Output the [X, Y] coordinate of the center of the cell containing the given text.  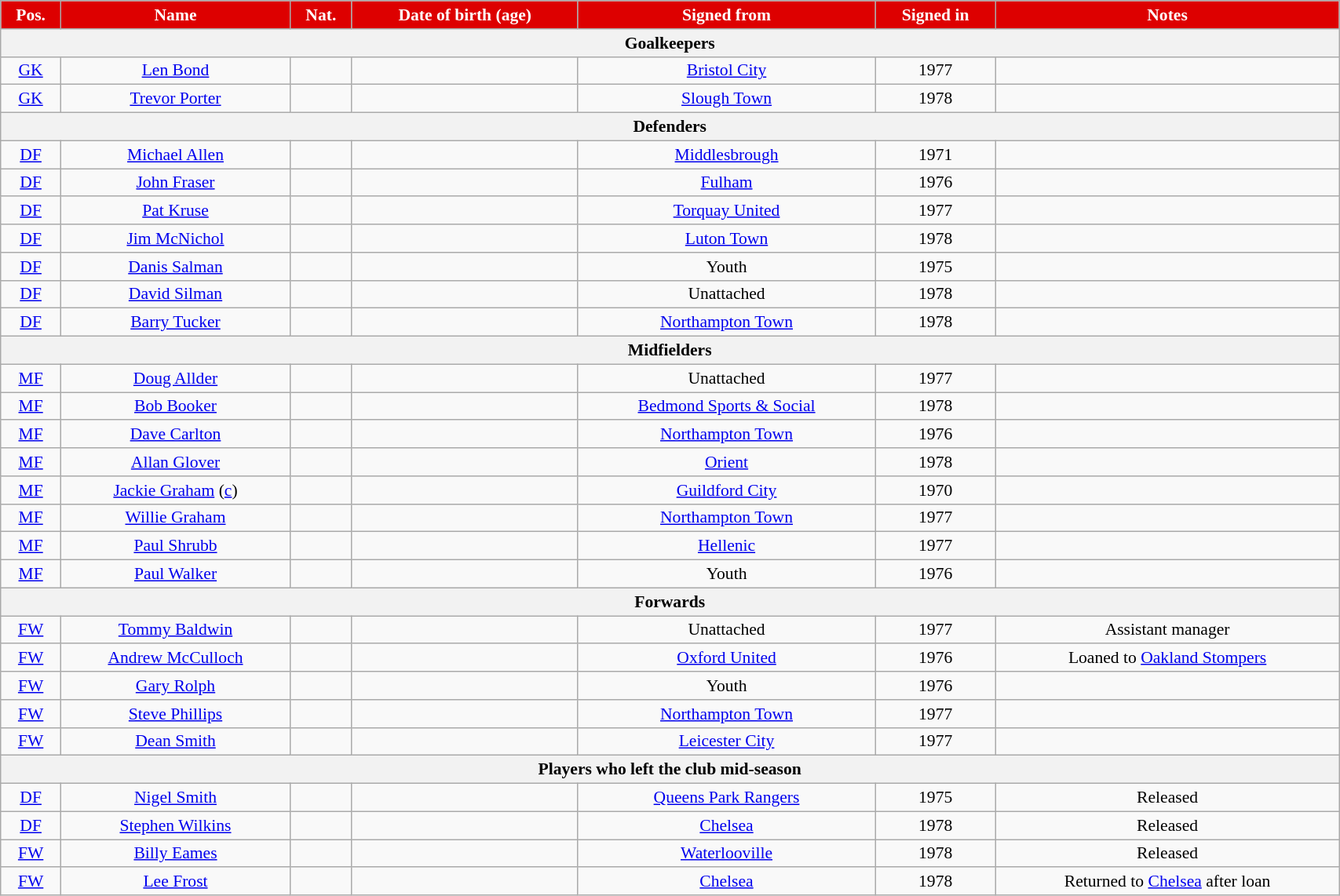
Jackie Graham (c) [176, 490]
Midfielders [670, 351]
Returned to Chelsea after loan [1168, 882]
Andrew McCulloch [176, 658]
Jim McNichol [176, 239]
David Silman [176, 294]
Trevor Porter [176, 99]
Paul Walker [176, 574]
Slough Town [726, 99]
Oxford United [726, 658]
Signed from [726, 15]
Signed in [936, 15]
Nat. [320, 15]
Dave Carlton [176, 435]
Players who left the club mid-season [670, 770]
Loaned to Oakland Stompers [1168, 658]
1970 [936, 490]
John Fraser [176, 183]
Barry Tucker [176, 322]
1971 [936, 155]
Torquay United [726, 211]
Billy Eames [176, 854]
Fulham [726, 183]
Stephen Wilkins [176, 825]
Assistant manager [1168, 630]
Michael Allen [176, 155]
Bob Booker [176, 406]
Lee Frost [176, 882]
Willie Graham [176, 518]
Doug Allder [176, 378]
Allan Glover [176, 462]
Leicester City [726, 741]
Tommy Baldwin [176, 630]
Orient [726, 462]
Forwards [670, 602]
Gary Rolph [176, 686]
Middlesbrough [726, 155]
Steve Phillips [176, 714]
Nigel Smith [176, 798]
Danis Salman [176, 267]
Waterlooville [726, 854]
Hellenic [726, 546]
Pat Kruse [176, 211]
Bristol City [726, 71]
Len Bond [176, 71]
Dean Smith [176, 741]
Paul Shrubb [176, 546]
Queens Park Rangers [726, 798]
Guildford City [726, 490]
Pos. [31, 15]
Luton Town [726, 239]
Goalkeepers [670, 43]
Name [176, 15]
Defenders [670, 127]
Bedmond Sports & Social [726, 406]
Date of birth (age) [465, 15]
Notes [1168, 15]
